Return the [x, y] coordinate for the center point of the cell that contains the specified text.  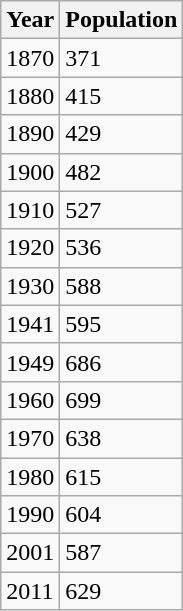
615 [122, 477]
1890 [30, 134]
699 [122, 400]
429 [122, 134]
Year [30, 20]
629 [122, 591]
371 [122, 58]
1990 [30, 515]
588 [122, 286]
2011 [30, 591]
1960 [30, 400]
2001 [30, 553]
536 [122, 248]
587 [122, 553]
1941 [30, 324]
1970 [30, 438]
527 [122, 210]
638 [122, 438]
Population [122, 20]
1910 [30, 210]
415 [122, 96]
1880 [30, 96]
1900 [30, 172]
482 [122, 172]
1870 [30, 58]
595 [122, 324]
1920 [30, 248]
686 [122, 362]
1949 [30, 362]
604 [122, 515]
1980 [30, 477]
1930 [30, 286]
